Output the (X, Y) coordinate of the center of the cell containing the given text.  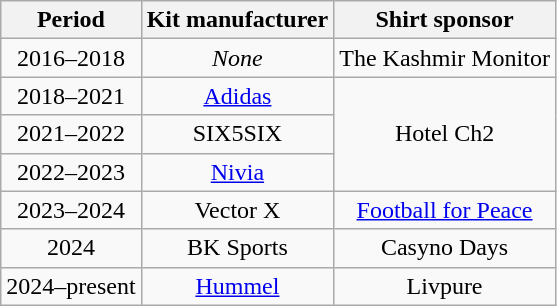
BK Sports (238, 248)
2023–2024 (71, 210)
2024–present (71, 286)
Casyno Days (445, 248)
SIX5SIX (238, 134)
2016–2018 (71, 58)
2022–2023 (71, 172)
Nivia (238, 172)
Football for Peace (445, 210)
2024 (71, 248)
Period (71, 20)
The Kashmir Monitor (445, 58)
Hummel (238, 286)
2018–2021 (71, 96)
2021–2022 (71, 134)
Shirt sponsor (445, 20)
Vector X (238, 210)
Livpure (445, 286)
Adidas (238, 96)
Hotel Ch2 (445, 134)
None (238, 58)
Kit manufacturer (238, 20)
